Capture the cell that displays the provided text and extract its (X, Y) central coordinate. 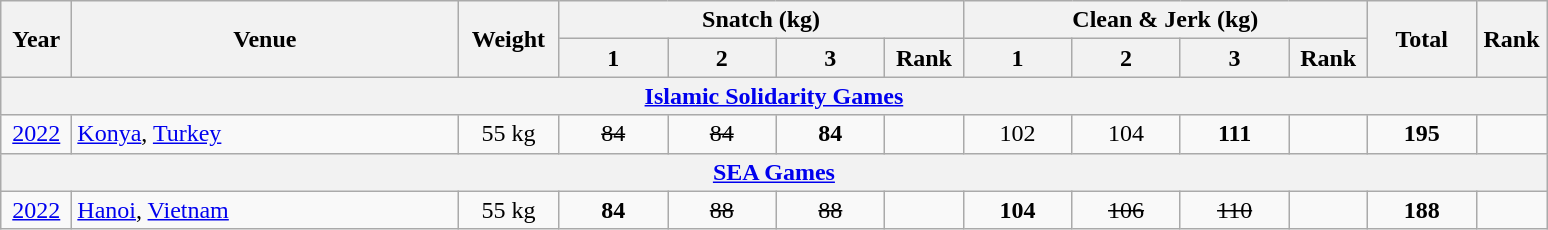
Total (1422, 39)
111 (1234, 134)
106 (1126, 210)
195 (1422, 134)
SEA Games (774, 172)
Islamic Solidarity Games (774, 96)
110 (1234, 210)
Year (36, 39)
Venue (265, 39)
188 (1422, 210)
Hanoi, Vietnam (265, 210)
Weight (508, 39)
102 (1018, 134)
Clean & Jerk (kg) (1165, 20)
Snatch (kg) (761, 20)
Konya, Turkey (265, 134)
